Determine the (x, y) coordinate at the center of the cell enclosing the given text.  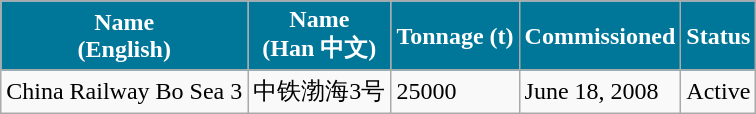
Name(Han 中文) (320, 36)
Active (718, 92)
Status (718, 36)
中铁渤海3号 (320, 92)
Name(English) (124, 36)
Tonnage (t) (455, 36)
25000 (455, 92)
China Railway Bo Sea 3 (124, 92)
June 18, 2008 (600, 92)
Commissioned (600, 36)
